For the text-containing cell, return its midpoint in [x, y] coordinate format. 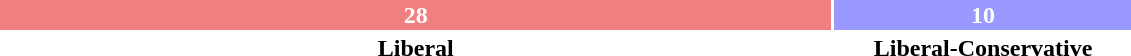
28 [416, 15]
